Pinpoint the cell where the given text exists, returning its [x, y] midpoint coordinate. 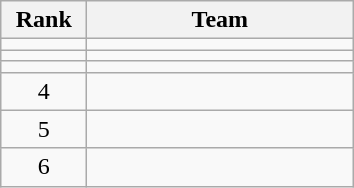
6 [44, 167]
Team [220, 20]
5 [44, 129]
4 [44, 91]
Rank [44, 20]
